Locate the cell with the specified text and output its (x, y) center coordinate. 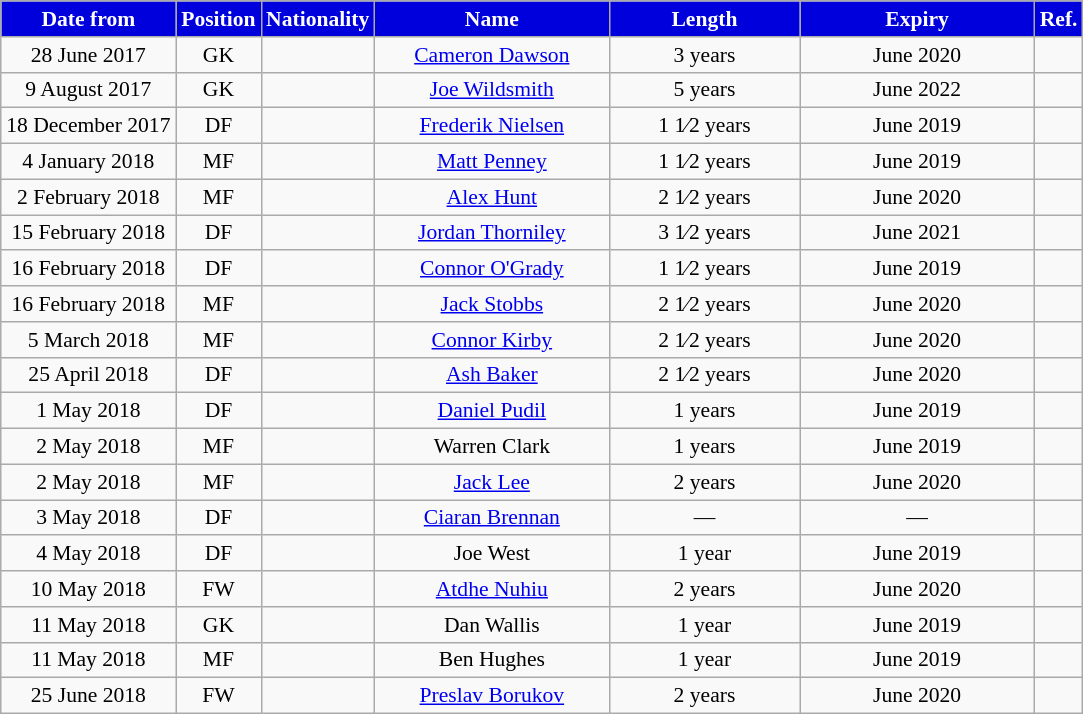
Matt Penney (492, 162)
Warren Clark (492, 447)
Joe West (492, 554)
Connor Kirby (492, 340)
Ash Baker (492, 375)
Connor O'Grady (492, 269)
2 February 2018 (88, 197)
Jack Stobbs (492, 304)
3 years (704, 55)
Length (704, 19)
1 May 2018 (88, 411)
Date from (88, 19)
Position (218, 19)
25 June 2018 (88, 696)
25 April 2018 (88, 375)
Alex Hunt (492, 197)
Ref. (1059, 19)
5 March 2018 (88, 340)
3 May 2018 (88, 518)
Expiry (918, 19)
Frederik Nielsen (492, 126)
Atdhe Nuhiu (492, 589)
4 January 2018 (88, 162)
18 December 2017 (88, 126)
Ciaran Brennan (492, 518)
Joe Wildsmith (492, 90)
Jack Lee (492, 482)
10 May 2018 (88, 589)
3 1⁄2 years (704, 233)
Jordan Thorniley (492, 233)
Dan Wallis (492, 625)
28 June 2017 (88, 55)
15 February 2018 (88, 233)
Daniel Pudil (492, 411)
Cameron Dawson (492, 55)
Ben Hughes (492, 660)
Nationality (318, 19)
9 August 2017 (88, 90)
4 May 2018 (88, 554)
Name (492, 19)
Preslav Borukov (492, 696)
June 2021 (918, 233)
5 years (704, 90)
June 2022 (918, 90)
